Pinpoint the cell where the given text exists, returning its [x, y] midpoint coordinate. 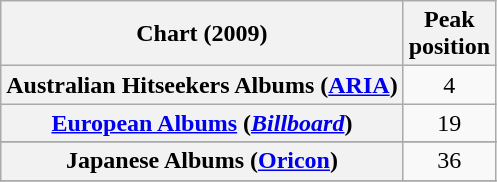
19 [449, 123]
Peakposition [449, 34]
Australian Hitseekers Albums (ARIA) [202, 85]
European Albums (Billboard) [202, 123]
36 [449, 161]
4 [449, 85]
Japanese Albums (Oricon) [202, 161]
Chart (2009) [202, 34]
